Find where the given text appears and provide that cell's center as (x, y) coordinate. 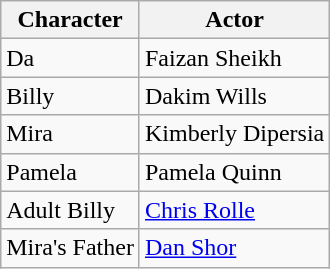
Dan Shor (234, 248)
Actor (234, 20)
Mira's Father (70, 248)
Pamela Quinn (234, 172)
Adult Billy (70, 210)
Dakim Wills (234, 96)
Kimberly Dipersia (234, 134)
Mira (70, 134)
Character (70, 20)
Pamela (70, 172)
Chris Rolle (234, 210)
Billy (70, 96)
Da (70, 58)
Faizan Sheikh (234, 58)
